Search for the cell housing the specified text and yield its [x, y] center coordinate. 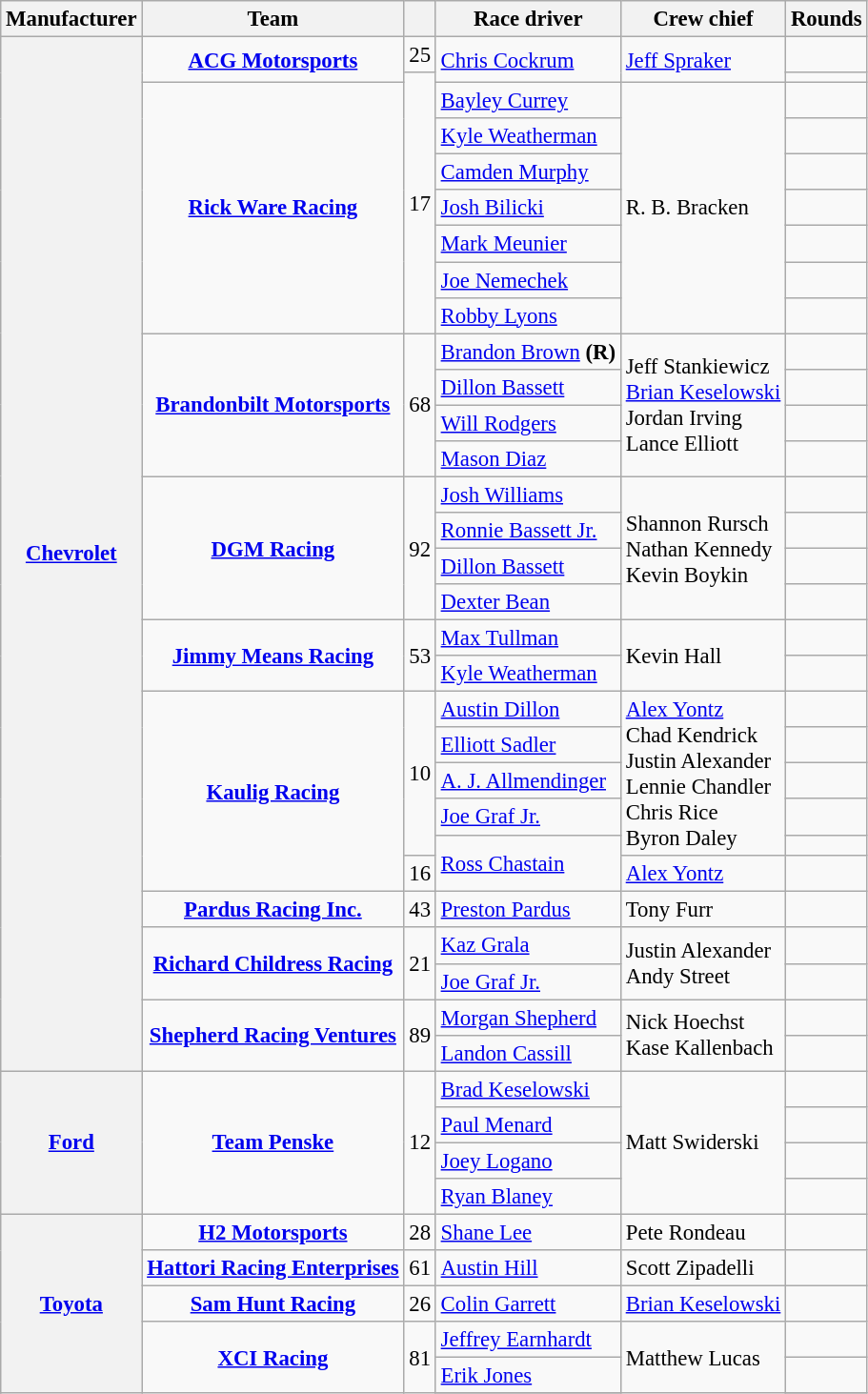
Hattori Racing Enterprises [273, 1268]
Shane Lee [528, 1232]
Jeff Stankiewicz Brian Keselowski Jordan Irving Lance Elliott [703, 405]
Will Rodgers [528, 423]
Rick Ware Racing [273, 208]
Joe Nemechek [528, 280]
12 [419, 1142]
Austin Hill [528, 1268]
Sam Hunt Racing [273, 1304]
Kaz Grala [528, 946]
Alex Yontz Chad Kendrick Justin Alexander Lennie Chandler Chris Rice Byron Daley [703, 774]
Ronnie Bassett Jr. [528, 531]
Richard Childress Racing [273, 964]
Team Penske [273, 1142]
Dexter Bean [528, 602]
Erik Jones [528, 1376]
Pardus Racing Inc. [273, 910]
Shannon Rursch Nathan Kennedy Kevin Boykin [703, 548]
Brandon Brown (R) [528, 352]
Austin Dillon [528, 710]
Brandonbilt Motorsports [273, 405]
10 [419, 774]
ACG Motorsports [273, 60]
81 [419, 1357]
Ross Chastain [528, 863]
Paul Menard [528, 1125]
Chevrolet [71, 555]
17 [419, 203]
XCI Racing [273, 1357]
Jeffrey Earnhardt [528, 1340]
Morgan Shepherd [528, 1018]
Ford [71, 1142]
Crew chief [703, 19]
Joey Logano [528, 1161]
Jimmy Means Racing [273, 656]
25 [419, 55]
Landon Cassill [528, 1053]
92 [419, 548]
Josh Bilicki [528, 209]
Tony Furr [703, 910]
Mark Meunier [528, 244]
Brian Keselowski [703, 1304]
Toyota [71, 1303]
A. J. Allmendinger [528, 781]
89 [419, 1035]
Shepherd Racing Ventures [273, 1035]
43 [419, 910]
Camden Murphy [528, 172]
28 [419, 1232]
Elliott Sadler [528, 745]
Mason Diaz [528, 459]
Race driver [528, 19]
Brad Keselowski [528, 1089]
26 [419, 1304]
Scott Zipadelli [703, 1268]
Nick Hoechst Kase Kallenbach [703, 1035]
Bayley Currey [528, 101]
Matthew Lucas [703, 1357]
61 [419, 1268]
Team [273, 19]
68 [419, 405]
Kaulig Racing [273, 792]
Ryan Blaney [528, 1197]
53 [419, 656]
Justin Alexander Andy Street [703, 964]
Matt Swiderski [703, 1142]
Pete Rondeau [703, 1232]
Jeff Spraker [703, 60]
R. B. Bracken [703, 208]
H2 Motorsports [273, 1232]
Colin Garrett [528, 1304]
Max Tullman [528, 638]
Josh Williams [528, 495]
Kevin Hall [703, 656]
21 [419, 964]
Rounds [827, 19]
Preston Pardus [528, 910]
16 [419, 874]
Robby Lyons [528, 315]
Chris Cockrum [528, 60]
DGM Racing [273, 548]
Alex Yontz [703, 874]
Manufacturer [71, 19]
